Output the [X, Y] coordinate of the center of the cell containing the given text.  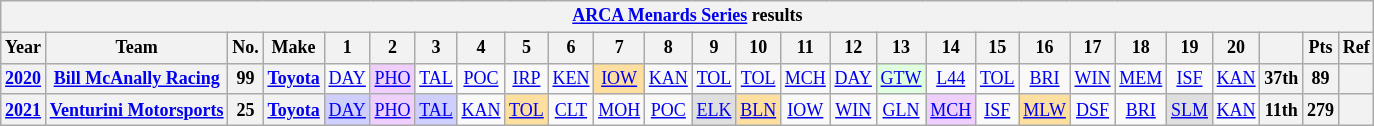
SLM [1190, 110]
4 [481, 48]
11th [1282, 110]
14 [951, 48]
KEN [571, 78]
1 [347, 48]
99 [246, 78]
10 [758, 48]
19 [1190, 48]
MLW [1044, 110]
2020 [24, 78]
15 [998, 48]
7 [620, 48]
12 [853, 48]
89 [1321, 78]
5 [526, 48]
11 [805, 48]
Make [294, 48]
GTW [901, 78]
2021 [24, 110]
ELK [714, 110]
18 [1141, 48]
L44 [951, 78]
CLT [571, 110]
DSF [1092, 110]
Pts [1321, 48]
Team [136, 48]
17 [1092, 48]
16 [1044, 48]
Ref [1356, 48]
MEM [1141, 78]
ARCA Menards Series results [688, 16]
13 [901, 48]
9 [714, 48]
3 [436, 48]
2 [392, 48]
IRP [526, 78]
Year [24, 48]
GLN [901, 110]
MOH [620, 110]
Bill McAnally Racing [136, 78]
37th [1282, 78]
8 [668, 48]
279 [1321, 110]
No. [246, 48]
25 [246, 110]
20 [1236, 48]
Venturini Motorsports [136, 110]
BLN [758, 110]
6 [571, 48]
